Provide the (X, Y) coordinate of the cell's center where the given text is located.  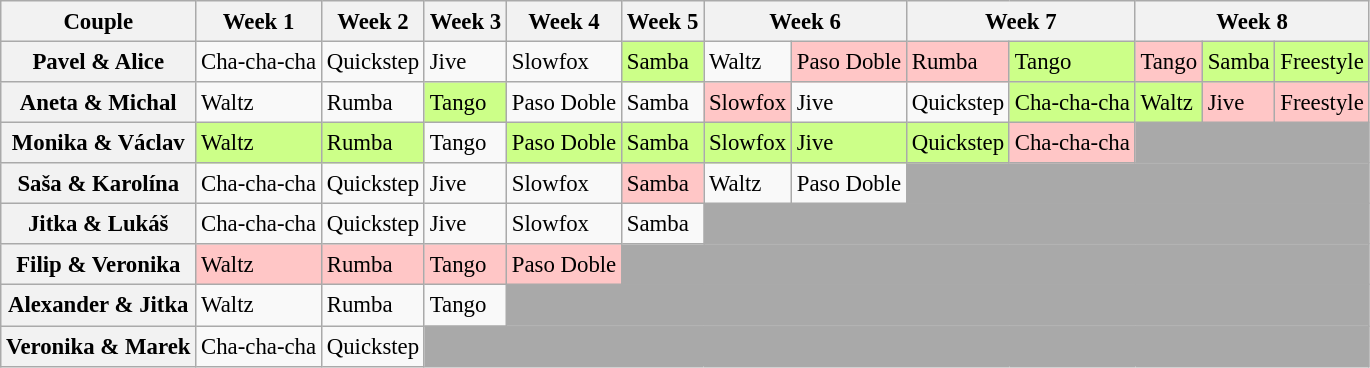
Alexander & Jitka (98, 306)
Week 2 (372, 22)
Jitka & Lukáš (98, 224)
Veronika & Marek (98, 346)
Aneta & Michal (98, 102)
Monika & Václav (98, 144)
Week 1 (259, 22)
Pavel & Alice (98, 62)
Week 3 (465, 22)
Week 7 (1020, 22)
Week 6 (806, 22)
Filip & Veronika (98, 264)
Couple (98, 22)
Week 8 (1252, 22)
Saša & Karolína (98, 184)
Week 4 (564, 22)
Week 5 (663, 22)
